For the text-containing cell, return its midpoint in (x, y) coordinate format. 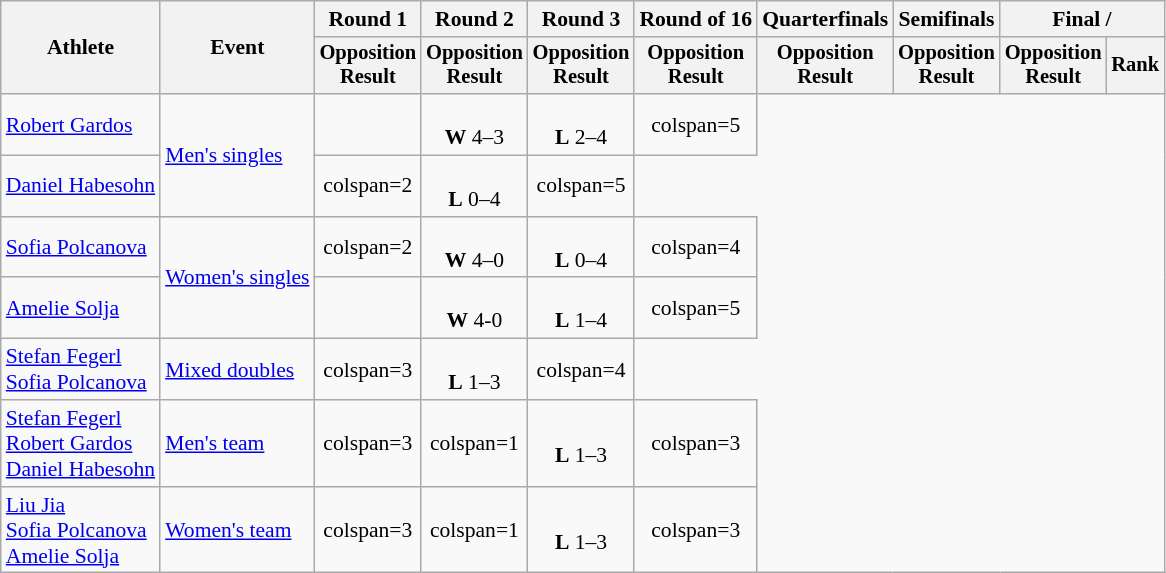
Round 2 (474, 19)
Daniel Habesohn (80, 186)
Round 3 (582, 19)
Round of 16 (696, 19)
W 4-0 (474, 308)
Final / (1082, 19)
Event (237, 48)
Round 1 (368, 19)
Semifinals (946, 19)
Men's singles (237, 155)
colspan=1 (474, 444)
W 4–3 (474, 124)
Robert Gardos (80, 124)
Stefan FegerlSofia Polcanova (80, 370)
Mixed doubles (237, 370)
Men's team (237, 444)
Women's singles (237, 278)
Stefan FegerlRobert GardosDaniel Habesohn (80, 444)
Quarterfinals (825, 19)
L 1–4 (582, 308)
Athlete (80, 48)
Amelie Solja (80, 308)
L 2–4 (582, 124)
W 4–0 (474, 248)
Rank (1135, 66)
Sofia Polcanova (80, 248)
